Scan for the cell matching the given text and deliver its [x, y] coordinate at center. 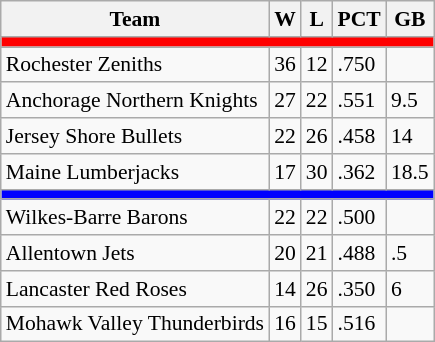
Rochester Zeniths [135, 65]
Anchorage Northern Knights [135, 101]
Maine Lumberjacks [135, 172]
16 [285, 324]
12 [317, 65]
.516 [360, 324]
Allentown Jets [135, 253]
.362 [360, 172]
Team [135, 19]
18.5 [410, 172]
.350 [360, 289]
9.5 [410, 101]
Lancaster Red Roses [135, 289]
27 [285, 101]
PCT [360, 19]
W [285, 19]
17 [285, 172]
Mohawk Valley Thunderbirds [135, 324]
L [317, 19]
.5 [410, 253]
15 [317, 324]
.750 [360, 65]
Jersey Shore Bullets [135, 136]
36 [285, 65]
30 [317, 172]
.488 [360, 253]
.458 [360, 136]
.551 [360, 101]
.500 [360, 218]
GB [410, 19]
6 [410, 289]
20 [285, 253]
Wilkes-Barre Barons [135, 218]
21 [317, 253]
